Extract the (x, y) coordinate from the center of the cell holding the provided text.  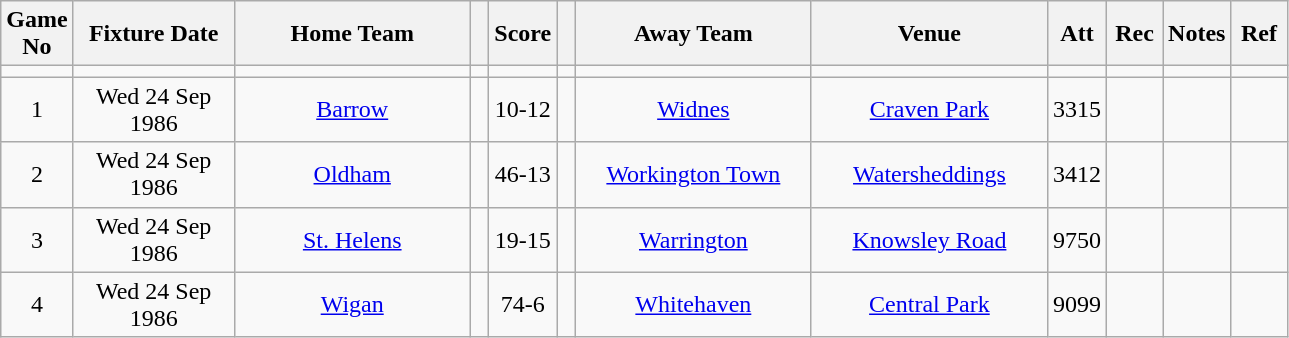
Watersheddings (929, 174)
Away Team (693, 34)
3412 (1076, 174)
9750 (1076, 240)
19-15 (523, 240)
1 (37, 110)
Warrington (693, 240)
Widnes (693, 110)
74-6 (523, 304)
2 (37, 174)
Workington Town (693, 174)
Central Park (929, 304)
Barrow (352, 110)
9099 (1076, 304)
Att (1076, 34)
Rec (1135, 34)
Ref (1259, 34)
Venue (929, 34)
Fixture Date (154, 34)
Oldham (352, 174)
46-13 (523, 174)
10-12 (523, 110)
Craven Park (929, 110)
Game No (37, 34)
Wigan (352, 304)
Score (523, 34)
Home Team (352, 34)
St. Helens (352, 240)
3 (37, 240)
Notes (1197, 34)
Whitehaven (693, 304)
Knowsley Road (929, 240)
4 (37, 304)
3315 (1076, 110)
